Pinpoint the cell where the given text exists, returning its (x, y) midpoint coordinate. 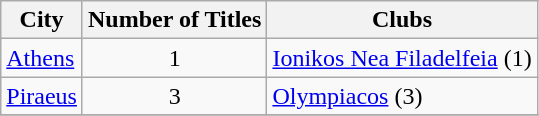
1 (174, 58)
Olympiacos (3) (402, 96)
Clubs (402, 20)
Number of Titles (174, 20)
3 (174, 96)
Athens (42, 58)
Ionikos Nea Filadelfeia (1) (402, 58)
Piraeus (42, 96)
City (42, 20)
